Capture the cell that displays the provided text and extract its (X, Y) central coordinate. 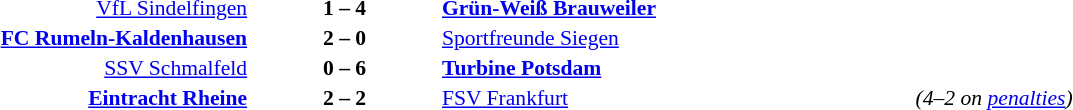
2 – 0 (344, 38)
0 – 6 (344, 68)
Sportfreunde Siegen (676, 38)
Turbine Potsdam (676, 68)
